Pinpoint the cell where the given text exists, returning its (X, Y) midpoint coordinate. 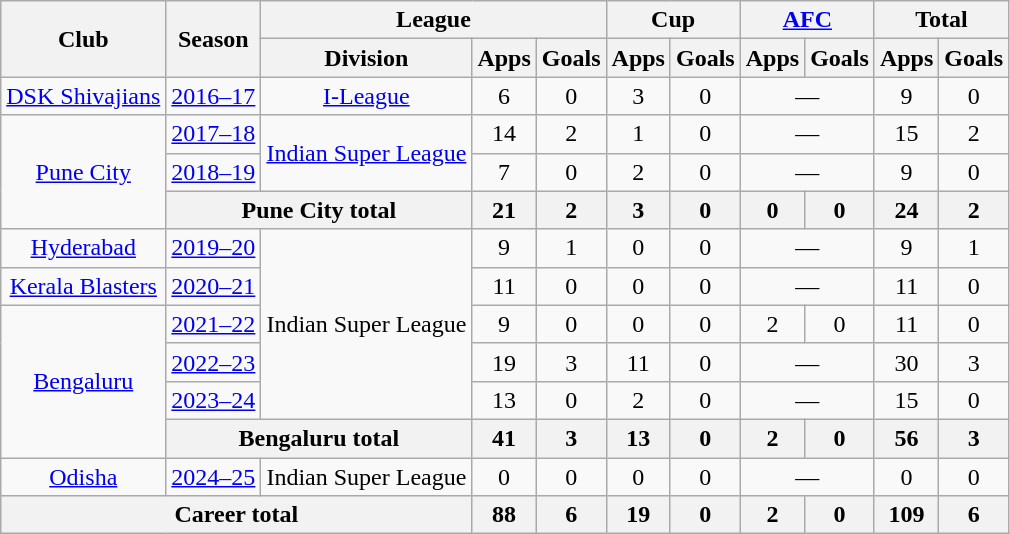
Career total (236, 515)
88 (504, 515)
Season (214, 39)
Cup (673, 20)
Kerala Blasters (84, 286)
24 (906, 210)
109 (906, 515)
30 (906, 362)
14 (504, 134)
2019–20 (214, 248)
Bengaluru (84, 381)
2021–22 (214, 324)
2016–17 (214, 96)
Pune City total (319, 210)
Bengaluru total (319, 438)
AFC (807, 20)
DSK Shivajians (84, 96)
2020–21 (214, 286)
2023–24 (214, 400)
Club (84, 39)
League (434, 20)
41 (504, 438)
7 (504, 172)
Odisha (84, 477)
I-League (366, 96)
Hyderabad (84, 248)
2022–23 (214, 362)
Total (941, 20)
21 (504, 210)
56 (906, 438)
2017–18 (214, 134)
Division (366, 58)
Pune City (84, 172)
2024–25 (214, 477)
2018–19 (214, 172)
